Detect which cell encompasses the target text, then output its [x, y] center coordinate. 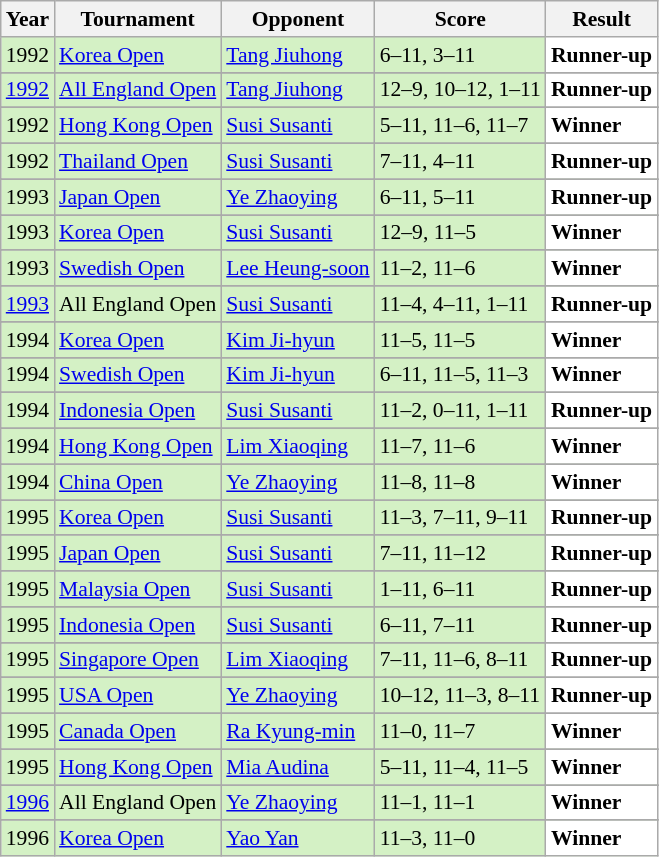
5–11, 11–6, 11–7 [460, 126]
Year [28, 19]
Yao Yan [298, 839]
12–9, 11–5 [460, 233]
11–7, 11–6 [460, 447]
Tournament [138, 19]
11–0, 11–7 [460, 732]
Singapore Open [138, 660]
11–1, 11–1 [460, 803]
10–12, 11–3, 8–11 [460, 696]
Opponent [298, 19]
Thailand Open [138, 162]
Lee Heung-soon [298, 269]
11–3, 11–0 [460, 839]
11–3, 7–11, 9–11 [460, 518]
6–11, 11–5, 11–3 [460, 375]
7–11, 11–6, 8–11 [460, 660]
12–9, 10–12, 1–11 [460, 90]
11–5, 11–5 [460, 340]
Ra Kyung-min [298, 732]
1–11, 6–11 [460, 589]
6–11, 5–11 [460, 197]
Score [460, 19]
China Open [138, 482]
7–11, 4–11 [460, 162]
11–2, 11–6 [460, 269]
11–2, 0–11, 1–11 [460, 411]
6–11, 7–11 [460, 625]
7–11, 11–12 [460, 554]
11–8, 11–8 [460, 482]
Canada Open [138, 732]
Result [602, 19]
6–11, 3–11 [460, 55]
11–4, 4–11, 1–11 [460, 304]
Malaysia Open [138, 589]
Mia Audina [298, 767]
5–11, 11–4, 11–5 [460, 767]
USA Open [138, 696]
